Return (X, Y) of the center of cell containing provided text 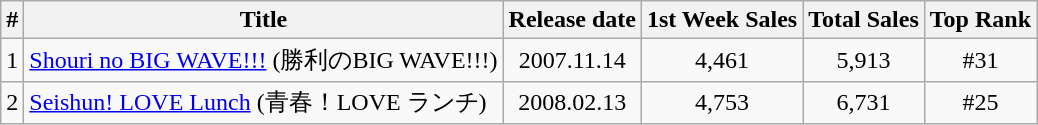
1st Week Sales (722, 20)
4,461 (722, 60)
2 (12, 102)
Title (264, 20)
Release date (572, 20)
Total Sales (864, 20)
1 (12, 60)
Seishun! LOVE Lunch (青春！LOVE ランチ) (264, 102)
4,753 (722, 102)
2007.11.14 (572, 60)
Top Rank (980, 20)
#25 (980, 102)
#31 (980, 60)
# (12, 20)
5,913 (864, 60)
Shouri no BIG WAVE!!! (勝利のBIG WAVE!!!) (264, 60)
2008.02.13 (572, 102)
6,731 (864, 102)
